Find where the given text appears and provide that cell's center as [x, y] coordinate. 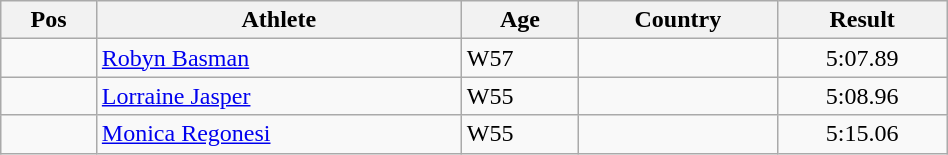
Result [862, 20]
Robyn Basman [278, 58]
W57 [520, 58]
Athlete [278, 20]
Age [520, 20]
5:15.06 [862, 134]
5:07.89 [862, 58]
Lorraine Jasper [278, 96]
Country [678, 20]
Pos [49, 20]
5:08.96 [862, 96]
Monica Regonesi [278, 134]
